Detect which cell encompasses the target text, then output its [x, y] center coordinate. 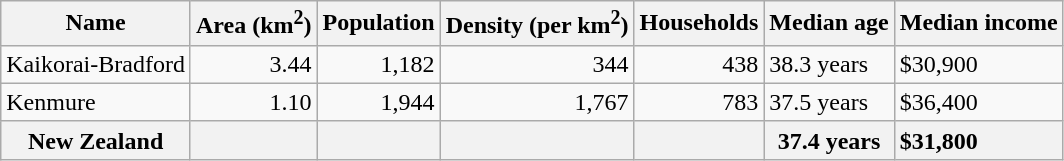
Area (km2) [254, 24]
3.44 [254, 64]
Kaikorai-Bradford [96, 64]
Median income [978, 24]
1,767 [537, 102]
344 [537, 64]
$31,800 [978, 140]
37.5 years [829, 102]
38.3 years [829, 64]
Households [699, 24]
$30,900 [978, 64]
Population [378, 24]
Density (per km2) [537, 24]
438 [699, 64]
Median age [829, 24]
37.4 years [829, 140]
Kenmure [96, 102]
783 [699, 102]
New Zealand [96, 140]
1,944 [378, 102]
Name [96, 24]
$36,400 [978, 102]
1.10 [254, 102]
1,182 [378, 64]
